Output the (X, Y) coordinate of the center of the cell containing the given text.  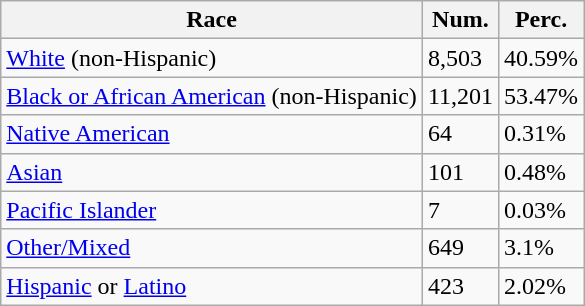
Pacific Islander (212, 210)
Race (212, 20)
64 (460, 134)
101 (460, 172)
0.48% (542, 172)
649 (460, 248)
3.1% (542, 248)
0.03% (542, 210)
7 (460, 210)
423 (460, 286)
8,503 (460, 58)
0.31% (542, 134)
Other/Mixed (212, 248)
Perc. (542, 20)
Num. (460, 20)
2.02% (542, 286)
Black or African American (non-Hispanic) (212, 96)
11,201 (460, 96)
40.59% (542, 58)
Hispanic or Latino (212, 286)
White (non-Hispanic) (212, 58)
Native American (212, 134)
53.47% (542, 96)
Asian (212, 172)
